Find where the given text appears and provide that cell's center as [X, Y] coordinate. 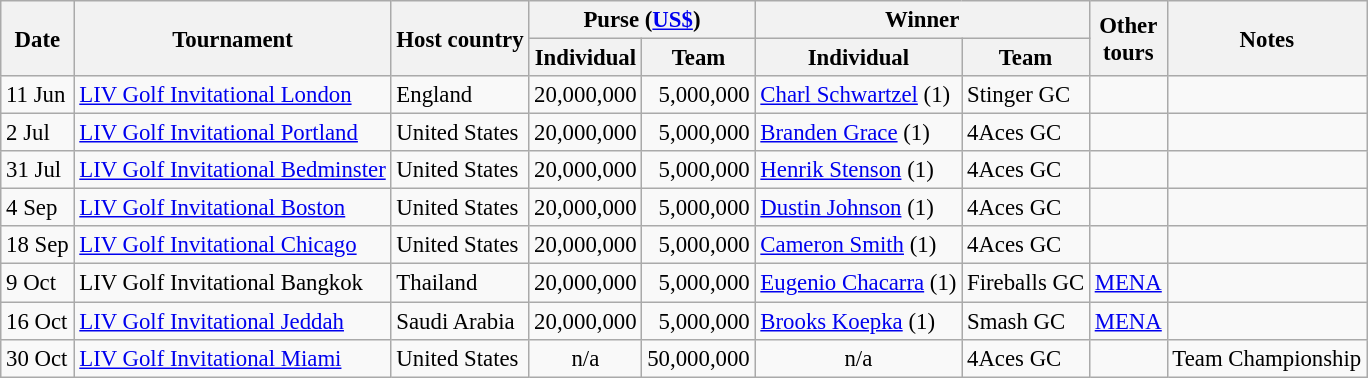
LIV Golf Invitational London [232, 95]
Eugenio Chacarra (1) [858, 283]
Host country [460, 38]
LIV Golf Invitational Bedminster [232, 170]
Fireballs GC [1026, 283]
Cameron Smith (1) [858, 245]
18 Sep [38, 245]
2 Jul [38, 133]
LIV Golf Invitational Chicago [232, 245]
Date [38, 38]
Charl Schwartzel (1) [858, 95]
Branden Grace (1) [858, 133]
Dustin Johnson (1) [858, 208]
LIV Golf Invitational Miami [232, 358]
Stinger GC [1026, 95]
11 Jun [38, 95]
Winner [922, 20]
16 Oct [38, 321]
Henrik Stenson (1) [858, 170]
Smash GC [1026, 321]
Saudi Arabia [460, 321]
LIV Golf Invitational Boston [232, 208]
LIV Golf Invitational Jeddah [232, 321]
9 Oct [38, 283]
Othertours [1128, 38]
4 Sep [38, 208]
50,000,000 [698, 358]
LIV Golf Invitational Bangkok [232, 283]
Brooks Koepka (1) [858, 321]
Tournament [232, 38]
England [460, 95]
30 Oct [38, 358]
31 Jul [38, 170]
Thailand [460, 283]
Purse (US$) [642, 20]
Notes [1266, 38]
Team Championship [1266, 358]
LIV Golf Invitational Portland [232, 133]
